Determine the [x, y] coordinate at the center of the cell enclosing the given text.  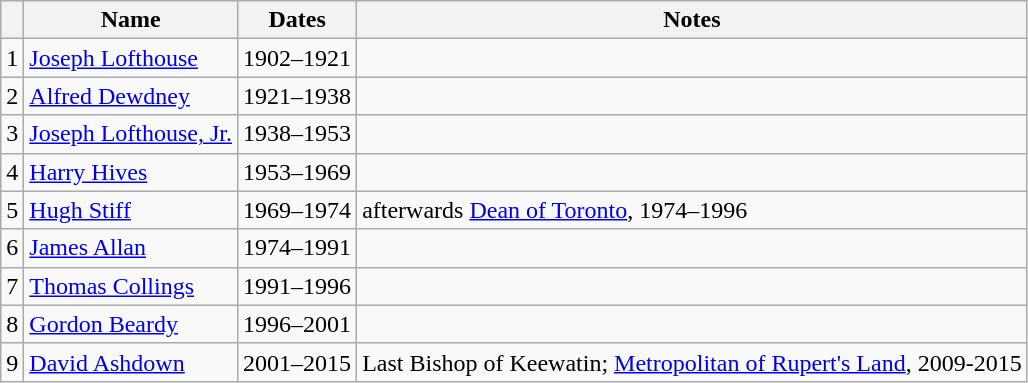
1996–2001 [298, 324]
Alfred Dewdney [131, 96]
Joseph Lofthouse, Jr. [131, 134]
1953–1969 [298, 172]
Joseph Lofthouse [131, 58]
Dates [298, 20]
2001–2015 [298, 362]
Last Bishop of Keewatin; Metropolitan of Rupert's Land, 2009-2015 [692, 362]
Thomas Collings [131, 286]
afterwards Dean of Toronto, 1974–1996 [692, 210]
6 [12, 248]
Name [131, 20]
9 [12, 362]
1974–1991 [298, 248]
1991–1996 [298, 286]
1921–1938 [298, 96]
Hugh Stiff [131, 210]
8 [12, 324]
Gordon Beardy [131, 324]
1969–1974 [298, 210]
1902–1921 [298, 58]
1 [12, 58]
James Allan [131, 248]
2 [12, 96]
3 [12, 134]
5 [12, 210]
Notes [692, 20]
Harry Hives [131, 172]
4 [12, 172]
David Ashdown [131, 362]
1938–1953 [298, 134]
7 [12, 286]
